Locate the cell with the specified text and output its [X, Y] center coordinate. 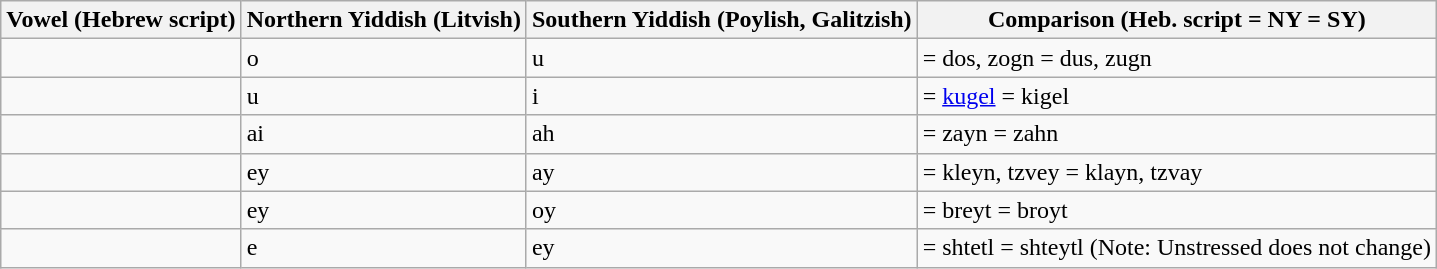
ai [384, 134]
Vowel (Hebrew script) [121, 20]
= breyt = broyt [1176, 210]
= zayn = zahn [1176, 134]
Southern Yiddish (Poylish, Galitzish) [722, 20]
i [722, 96]
e [384, 248]
= kleyn, tzvey = klayn, tzvay [1176, 172]
ay [722, 172]
= kugel = kigel [1176, 96]
oy [722, 210]
= dos, zogn = dus, zugn [1176, 58]
= shtetl = shteytl (Note: Unstressed does not change) [1176, 248]
ah [722, 134]
Comparison (Heb. script = NY = SY) [1176, 20]
Northern Yiddish (Litvish) [384, 20]
o [384, 58]
